Pinpoint the cell where the given text exists, returning its [x, y] midpoint coordinate. 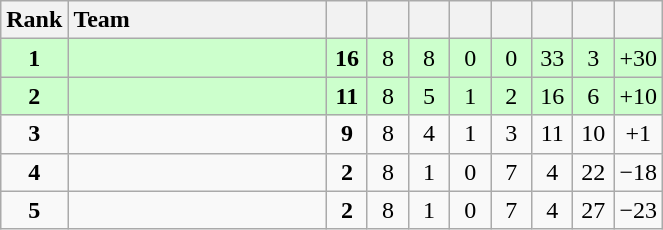
Rank [34, 20]
22 [594, 172]
+30 [638, 58]
10 [594, 134]
6 [594, 96]
+10 [638, 96]
27 [594, 210]
Team [198, 20]
−18 [638, 172]
+1 [638, 134]
9 [346, 134]
33 [552, 58]
−23 [638, 210]
